Extract the [X, Y] coordinate from the center of the cell holding the provided text.  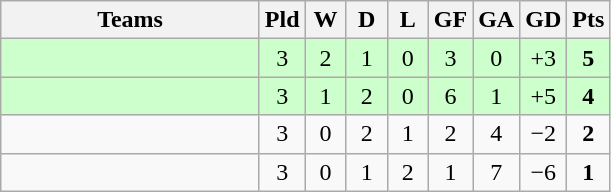
GD [544, 20]
+5 [544, 96]
−6 [544, 172]
6 [450, 96]
GF [450, 20]
L [408, 20]
5 [588, 58]
GA [496, 20]
W [326, 20]
−2 [544, 134]
7 [496, 172]
D [366, 20]
Teams [130, 20]
+3 [544, 58]
Pld [282, 20]
Pts [588, 20]
